Scan for the cell matching the given text and deliver its [X, Y] coordinate at center. 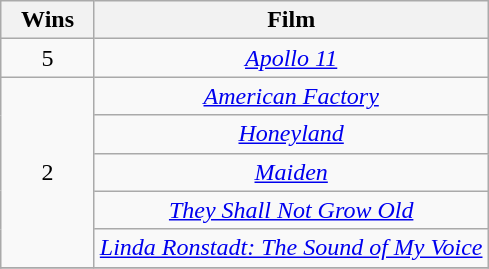
Linda Ronstadt: The Sound of My Voice [291, 248]
Apollo 11 [291, 58]
Film [291, 20]
2 [48, 172]
They Shall Not Grow Old [291, 210]
Honeyland [291, 134]
Wins [48, 20]
American Factory [291, 96]
5 [48, 58]
Maiden [291, 172]
